Detect which cell encompasses the target text, then output its [X, Y] center coordinate. 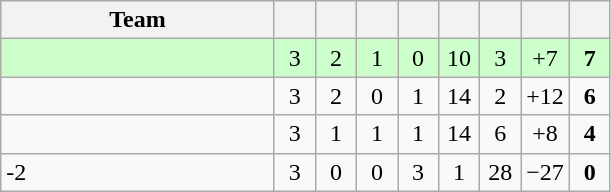
+7 [546, 58]
28 [500, 172]
10 [460, 58]
-2 [138, 172]
7 [590, 58]
+8 [546, 134]
4 [590, 134]
Team [138, 20]
+12 [546, 96]
−27 [546, 172]
